Identify which cell holds the provided text, then report its [X, Y] central coordinate. 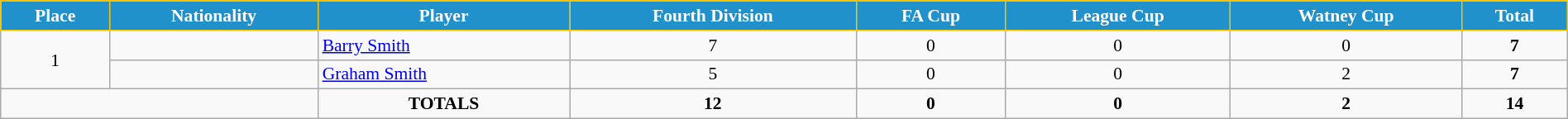
14 [1515, 104]
Player [444, 16]
Nationality [214, 16]
Barry Smith [444, 45]
Total [1515, 16]
FA Cup [930, 16]
1 [55, 59]
5 [713, 74]
Place [55, 16]
League Cup [1118, 16]
Fourth Division [713, 16]
Watney Cup [1346, 16]
TOTALS [444, 104]
Graham Smith [444, 74]
12 [713, 104]
